Detect which cell encompasses the target text, then output its [X, Y] center coordinate. 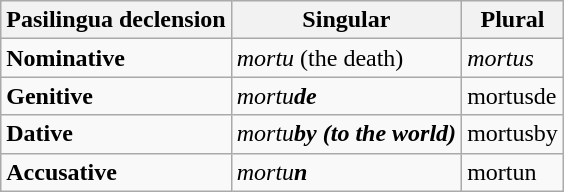
Plural [513, 20]
Nominative [116, 58]
mortus [513, 58]
mortusby [513, 134]
Pasilingua declension [116, 20]
mortusde [513, 96]
Dative [116, 134]
mortude [346, 96]
Singular [346, 20]
mortuby (to the world) [346, 134]
mortu (the death) [346, 58]
Genitive [116, 96]
Accusative [116, 172]
